Output the [x, y] coordinate of the center of the cell containing the given text.  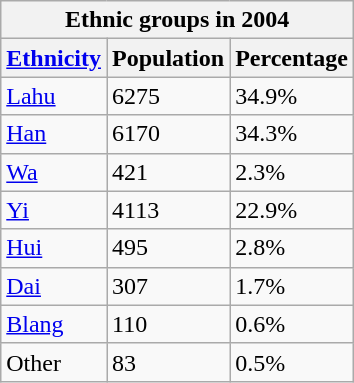
34.3% [292, 134]
6275 [168, 96]
6170 [168, 134]
Blang [54, 324]
Ethnic groups in 2004 [178, 20]
421 [168, 172]
Other [54, 362]
110 [168, 324]
0.6% [292, 324]
22.9% [292, 210]
Dai [54, 286]
4113 [168, 210]
495 [168, 248]
1.7% [292, 286]
2.3% [292, 172]
2.8% [292, 248]
Yi [54, 210]
34.9% [292, 96]
Lahu [54, 96]
83 [168, 362]
Wa [54, 172]
Han [54, 134]
Hui [54, 248]
Percentage [292, 58]
Ethnicity [54, 58]
Population [168, 58]
307 [168, 286]
0.5% [292, 362]
